Extract the (X, Y) coordinate from the center of the cell holding the provided text.  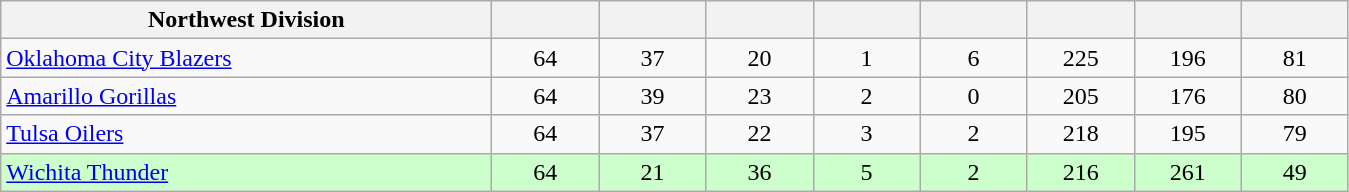
36 (760, 172)
225 (1080, 58)
21 (652, 172)
176 (1188, 96)
49 (1294, 172)
20 (760, 58)
Wichita Thunder (246, 172)
Northwest Division (246, 20)
6 (974, 58)
1 (866, 58)
81 (1294, 58)
216 (1080, 172)
218 (1080, 134)
3 (866, 134)
195 (1188, 134)
Tulsa Oilers (246, 134)
5 (866, 172)
79 (1294, 134)
80 (1294, 96)
Amarillo Gorillas (246, 96)
22 (760, 134)
Oklahoma City Blazers (246, 58)
205 (1080, 96)
23 (760, 96)
39 (652, 96)
261 (1188, 172)
0 (974, 96)
196 (1188, 58)
